Capture the cell that displays the provided text and extract its [x, y] central coordinate. 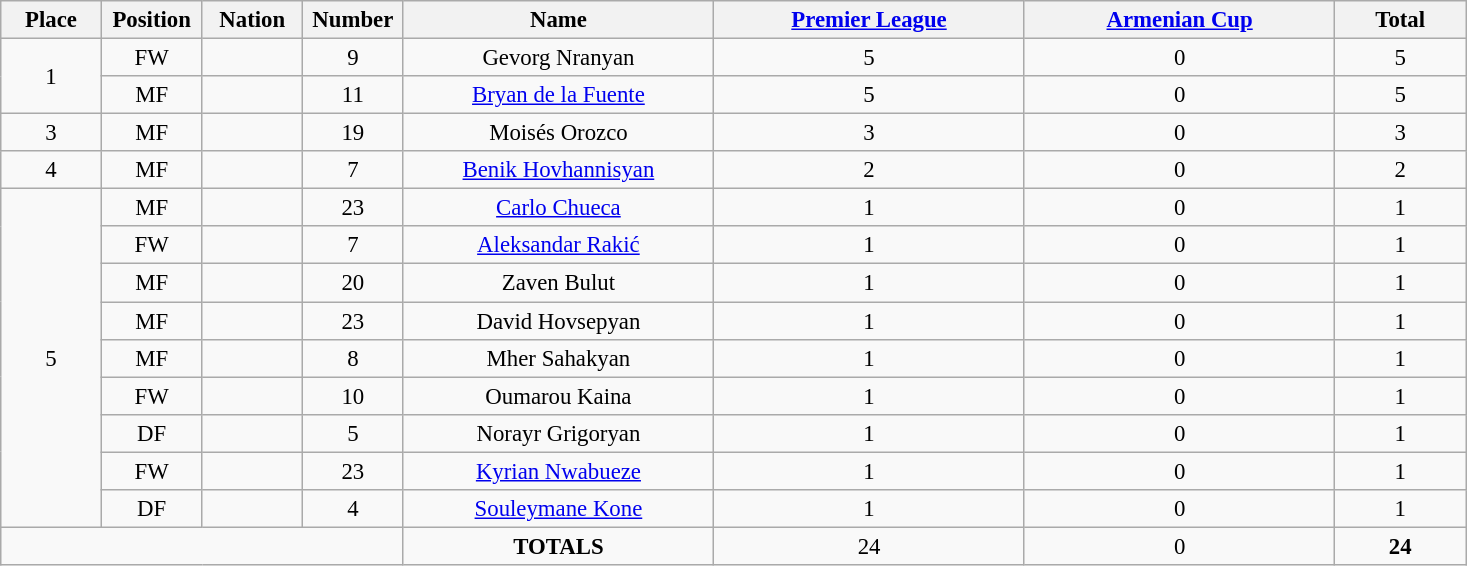
Nation [252, 20]
Zaven Bulut [558, 283]
David Hovsepyan [558, 321]
Souleymane Kone [558, 509]
Number [354, 20]
11 [354, 95]
8 [354, 358]
Moisés Orozco [558, 133]
Total [1400, 20]
10 [354, 396]
TOTALS [558, 546]
Carlo Chueca [558, 208]
9 [354, 58]
Armenian Cup [1180, 20]
Mher Sahakyan [558, 358]
Premier League [870, 20]
Benik Hovhannisyan [558, 170]
19 [354, 133]
Norayr Grigoryan [558, 433]
Place [52, 20]
20 [354, 283]
Gevorg Nranyan [558, 58]
Bryan de la Fuente [558, 95]
Position [152, 20]
Aleksandar Rakić [558, 245]
Kyrian Nwabueze [558, 471]
Name [558, 20]
Oumarou Kaina [558, 396]
